Determine the [x, y] coordinate at the center of the cell enclosing the given text.  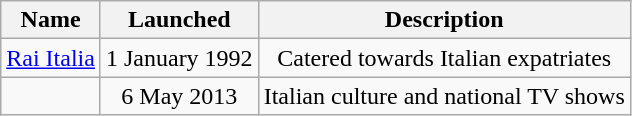
Description [444, 20]
Launched [179, 20]
1 January 1992 [179, 58]
Catered towards Italian expatriates [444, 58]
Rai Italia [51, 58]
Italian culture and national TV shows [444, 96]
6 May 2013 [179, 96]
Name [51, 20]
